From the cell containing the given text, extract its center point as [X, Y] coordinate. 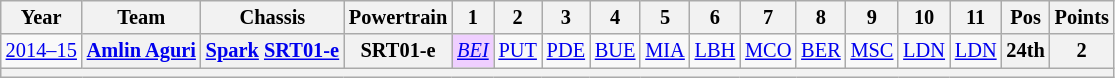
5 [664, 17]
MCO [768, 51]
MSC [872, 51]
Points [1082, 17]
24th [1025, 51]
11 [976, 17]
Pos [1025, 17]
SRT01-e [398, 51]
8 [820, 17]
Chassis [272, 17]
Powertrain [398, 17]
6 [715, 17]
LBH [715, 51]
1 [472, 17]
2014–15 [42, 51]
Year [42, 17]
10 [924, 17]
Team [142, 17]
BER [820, 51]
Spark SRT01-e [272, 51]
9 [872, 17]
7 [768, 17]
Amlin Aguri [142, 51]
3 [566, 17]
PDE [566, 51]
MIA [664, 51]
BEI [472, 51]
BUE [615, 51]
PUT [518, 51]
4 [615, 17]
